Determine the (X, Y) coordinate at the center of the cell enclosing the given text.  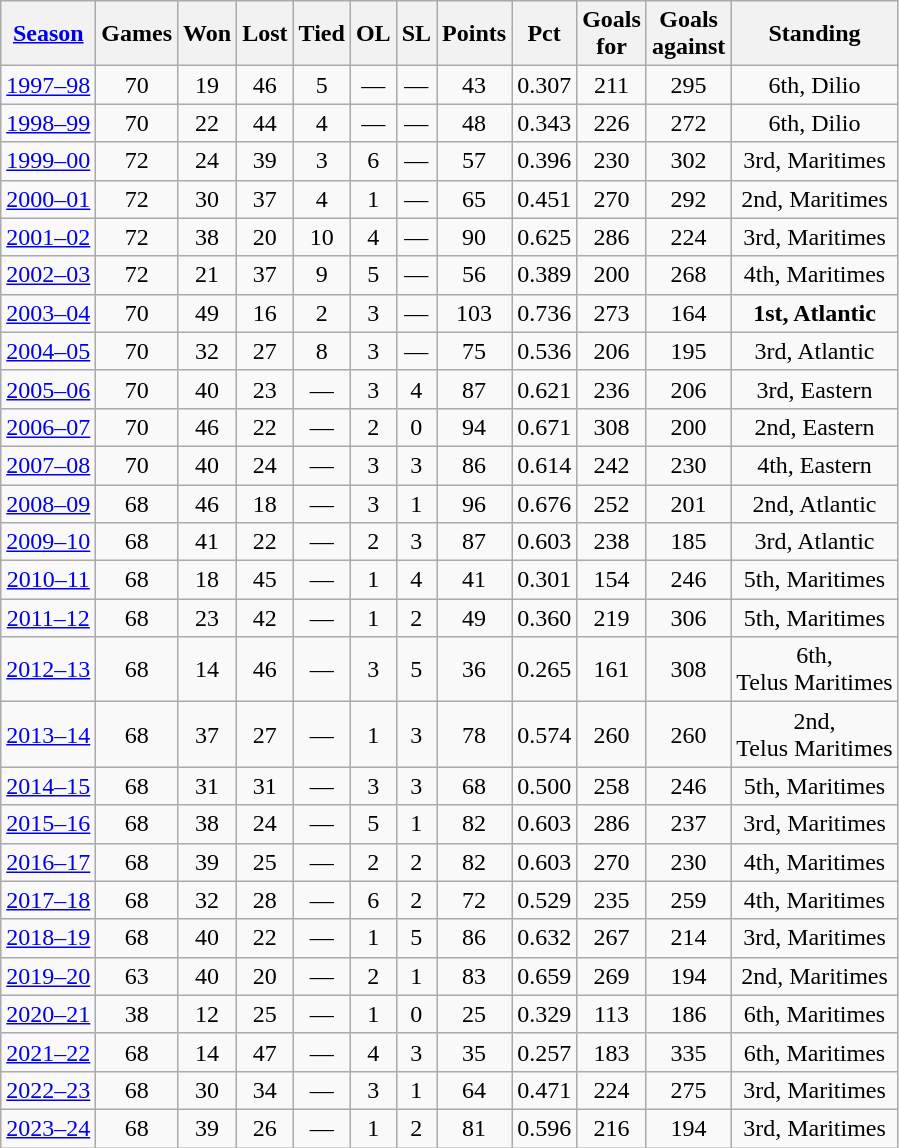
47 (265, 1052)
1997–98 (48, 85)
26 (265, 1128)
103 (474, 313)
0.500 (544, 786)
0.307 (544, 85)
0.265 (544, 670)
2015–16 (48, 824)
2007–08 (48, 465)
302 (688, 161)
44 (265, 123)
0.736 (544, 313)
216 (612, 1128)
0.574 (544, 734)
Pct (544, 34)
226 (612, 123)
306 (688, 618)
16 (265, 313)
45 (265, 580)
2019–20 (48, 976)
Goalsagainst (688, 34)
164 (688, 313)
0.343 (544, 123)
0.671 (544, 427)
0.257 (544, 1052)
2011–12 (48, 618)
19 (208, 85)
Points (474, 34)
236 (612, 389)
2017–18 (48, 900)
63 (137, 976)
2022–23 (48, 1090)
2023–24 (48, 1128)
9 (322, 275)
2010–11 (48, 580)
2005–06 (48, 389)
0.676 (544, 503)
0.471 (544, 1090)
Tied (322, 34)
235 (612, 900)
275 (688, 1090)
0.389 (544, 275)
219 (612, 618)
0.625 (544, 237)
211 (612, 85)
42 (265, 618)
21 (208, 275)
2008–09 (48, 503)
113 (612, 1014)
10 (322, 237)
0.396 (544, 161)
2004–05 (48, 351)
2003–04 (48, 313)
56 (474, 275)
0.360 (544, 618)
8 (322, 351)
242 (612, 465)
2014–15 (48, 786)
237 (688, 824)
Won (208, 34)
Games (137, 34)
64 (474, 1090)
214 (688, 938)
269 (612, 976)
1st, Atlantic (814, 313)
Lost (265, 34)
2016–17 (48, 862)
258 (612, 786)
28 (265, 900)
2012–13 (48, 670)
272 (688, 123)
273 (612, 313)
0.329 (544, 1014)
238 (612, 542)
48 (474, 123)
2nd, Eastern (814, 427)
2018–19 (48, 938)
335 (688, 1052)
2009–10 (48, 542)
57 (474, 161)
OL (373, 34)
90 (474, 237)
267 (612, 938)
161 (612, 670)
0.614 (544, 465)
81 (474, 1128)
2000–01 (48, 199)
2002–03 (48, 275)
43 (474, 85)
154 (612, 580)
35 (474, 1052)
78 (474, 734)
0.529 (544, 900)
2021–22 (48, 1052)
Season (48, 34)
75 (474, 351)
65 (474, 199)
292 (688, 199)
195 (688, 351)
2006–07 (48, 427)
201 (688, 503)
186 (688, 1014)
Goalsfor (612, 34)
3rd, Eastern (814, 389)
0.659 (544, 976)
1998–99 (48, 123)
259 (688, 900)
96 (474, 503)
12 (208, 1014)
0.596 (544, 1128)
0.621 (544, 389)
6th,Telus Maritimes (814, 670)
83 (474, 976)
94 (474, 427)
2nd, Atlantic (814, 503)
268 (688, 275)
0.536 (544, 351)
183 (612, 1052)
0.451 (544, 199)
SL (416, 34)
185 (688, 542)
0.632 (544, 938)
2020–21 (48, 1014)
Standing (814, 34)
295 (688, 85)
4th, Eastern (814, 465)
0.301 (544, 580)
2013–14 (48, 734)
1999–00 (48, 161)
34 (265, 1090)
2nd,Telus Maritimes (814, 734)
2001–02 (48, 237)
252 (612, 503)
36 (474, 670)
